Return the (x, y) coordinate for the center point of the cell that contains the specified text.  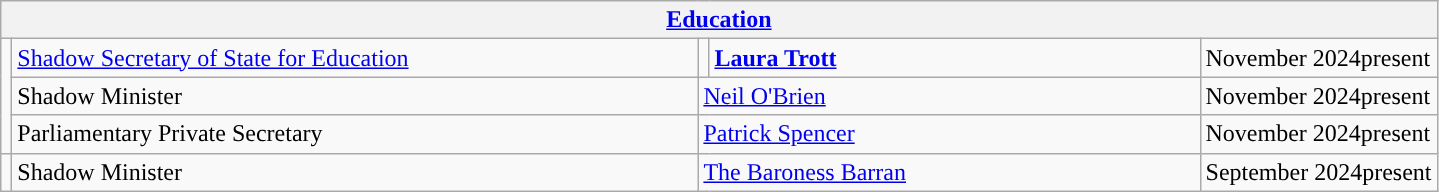
Patrick Spencer (949, 134)
Neil O'Brien (949, 96)
Education (719, 20)
Laura Trott (954, 58)
Parliamentary Private Secretary (355, 134)
The Baroness Barran (949, 172)
September 2024present (1318, 172)
Shadow Secretary of State for Education (355, 58)
